Capture the cell that displays the provided text and extract its (X, Y) central coordinate. 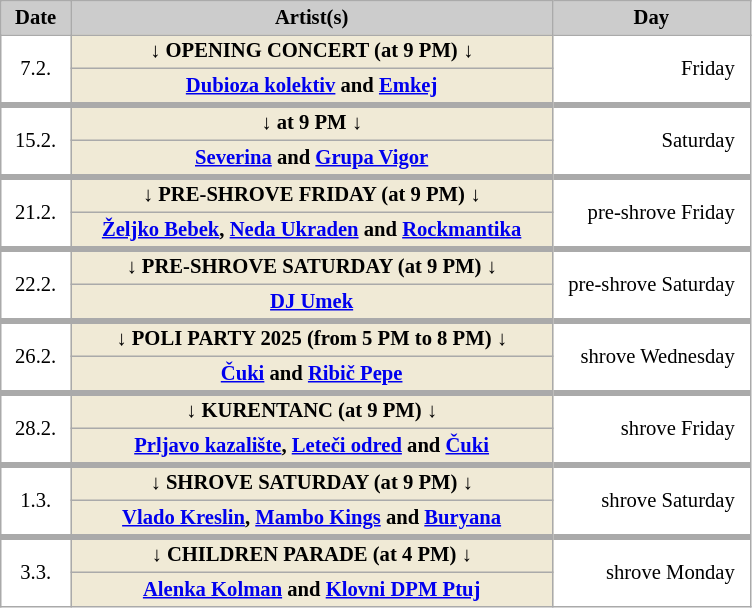
pre-shrove Saturday (652, 284)
Artist(s) (311, 17)
pre-shrove Friday (652, 212)
Vlado Kreslin, Mambo Kings and Buryana (311, 518)
15.2. (36, 140)
shrove Wednesday (652, 356)
Čuki and Ribič Pepe (311, 374)
Prljavo kazalište, Leteči odred and Čuki (311, 446)
↓ PRE-SHROVE FRIDAY (at 9 PM) ↓ (311, 194)
Željko Bebek, Neda Ukraden and Rockmantika (311, 230)
Severina and Grupa Vigor (311, 158)
Alenka Kolman and Klovni DPM Ptuj (311, 589)
Saturday (652, 140)
Date (36, 17)
↓ CHILDREN PARADE (at 4 PM) ↓ (311, 554)
26.2. (36, 356)
↓ at 9 PM ↓ (311, 122)
Dubioza kolektiv and Emkej (311, 86)
28.2. (36, 428)
22.2. (36, 284)
↓ PRE-SHROVE SATURDAY (at 9 PM) ↓ (311, 266)
7.2. (36, 69)
21.2. (36, 212)
Friday (652, 69)
shrove Monday (652, 571)
Day (652, 17)
↓ KURENTANC (at 9 PM) ↓ (311, 410)
shrove Saturday (652, 500)
shrove Friday (652, 428)
1.3. (36, 500)
↓ POLI PARTY 2025 (from 5 PM to 8 PM) ↓ (311, 338)
↓ OPENING CONCERT (at 9 PM) ↓ (311, 51)
3.3. (36, 571)
DJ Umek (311, 302)
↓ SHROVE SATURDAY (at 9 PM) ↓ (311, 482)
